Capture the cell that displays the provided text and extract its (X, Y) central coordinate. 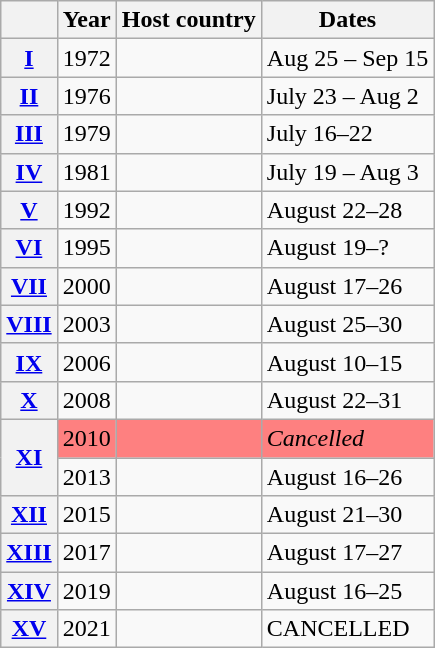
2015 (86, 515)
1979 (86, 134)
August 25–30 (347, 324)
III (29, 134)
August 16–26 (347, 477)
XIV (29, 591)
August 17–26 (347, 286)
Cancelled (347, 438)
August 22–31 (347, 400)
XV (29, 629)
IX (29, 362)
Aug 25 – Sep 15 (347, 58)
XIII (29, 553)
August 21–30 (347, 515)
XII (29, 515)
I (29, 58)
August 19–? (347, 248)
XI (29, 457)
1981 (86, 172)
1976 (86, 96)
1995 (86, 248)
2003 (86, 324)
2006 (86, 362)
July 23 – Aug 2 (347, 96)
II (29, 96)
CANCELLED (347, 629)
X (29, 400)
2017 (86, 553)
1972 (86, 58)
VI (29, 248)
2010 (86, 438)
2000 (86, 286)
July 16–22 (347, 134)
August 22–28 (347, 210)
Host country (188, 20)
July 19 – Aug 3 (347, 172)
Dates (347, 20)
2013 (86, 477)
VIII (29, 324)
August 10–15 (347, 362)
Year (86, 20)
August 16–25 (347, 591)
August 17–27 (347, 553)
V (29, 210)
VII (29, 286)
2021 (86, 629)
IV (29, 172)
2019 (86, 591)
2008 (86, 400)
1992 (86, 210)
